Locate the cell with the specified text and output its (x, y) center coordinate. 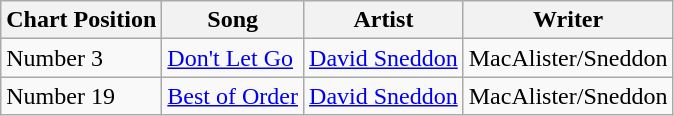
Song (233, 20)
Number 19 (82, 96)
Number 3 (82, 58)
Writer (568, 20)
Chart Position (82, 20)
Don't Let Go (233, 58)
Artist (384, 20)
Best of Order (233, 96)
